Extract the (X, Y) coordinate from the center of the cell holding the provided text.  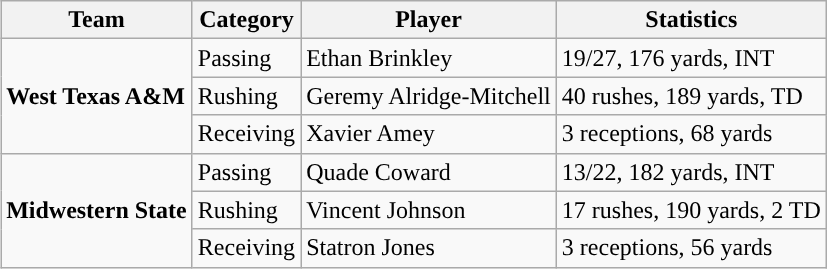
17 rushes, 190 yards, 2 TD (691, 210)
3 receptions, 68 yards (691, 134)
19/27, 176 yards, INT (691, 58)
Player (429, 20)
Category (246, 20)
Xavier Amey (429, 134)
3 receptions, 56 yards (691, 248)
Geremy Alridge-Mitchell (429, 96)
Vincent Johnson (429, 210)
40 rushes, 189 yards, TD (691, 96)
West Texas A&M (97, 96)
Team (97, 20)
Statron Jones (429, 248)
Quade Coward (429, 172)
13/22, 182 yards, INT (691, 172)
Midwestern State (97, 210)
Ethan Brinkley (429, 58)
Statistics (691, 20)
